Return (x, y) of the center of cell containing provided text 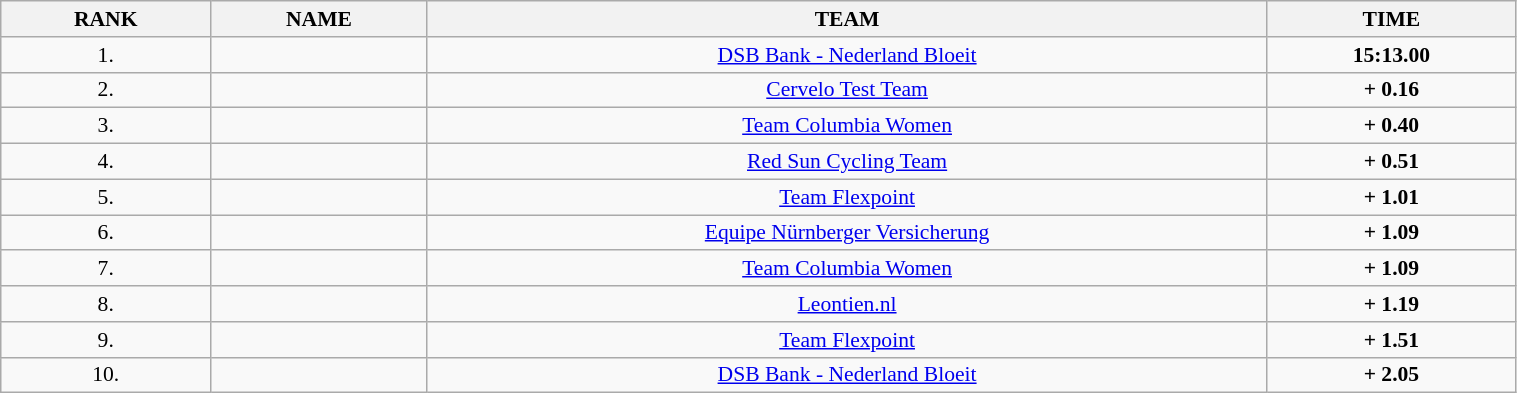
+ 0.40 (1392, 126)
7. (106, 269)
10. (106, 375)
Cervelo Test Team (846, 90)
Red Sun Cycling Team (846, 162)
+ 0.16 (1392, 90)
1. (106, 55)
Leontien.nl (846, 304)
+ 1.19 (1392, 304)
NAME (320, 19)
+ 0.51 (1392, 162)
8. (106, 304)
2. (106, 90)
+ 1.01 (1392, 197)
+ 1.51 (1392, 340)
9. (106, 340)
3. (106, 126)
TIME (1392, 19)
15:13.00 (1392, 55)
Equipe Nürnberger Versicherung (846, 233)
RANK (106, 19)
TEAM (846, 19)
5. (106, 197)
+ 2.05 (1392, 375)
6. (106, 233)
4. (106, 162)
